Extract the [x, y] coordinate from the center of the cell holding the provided text.  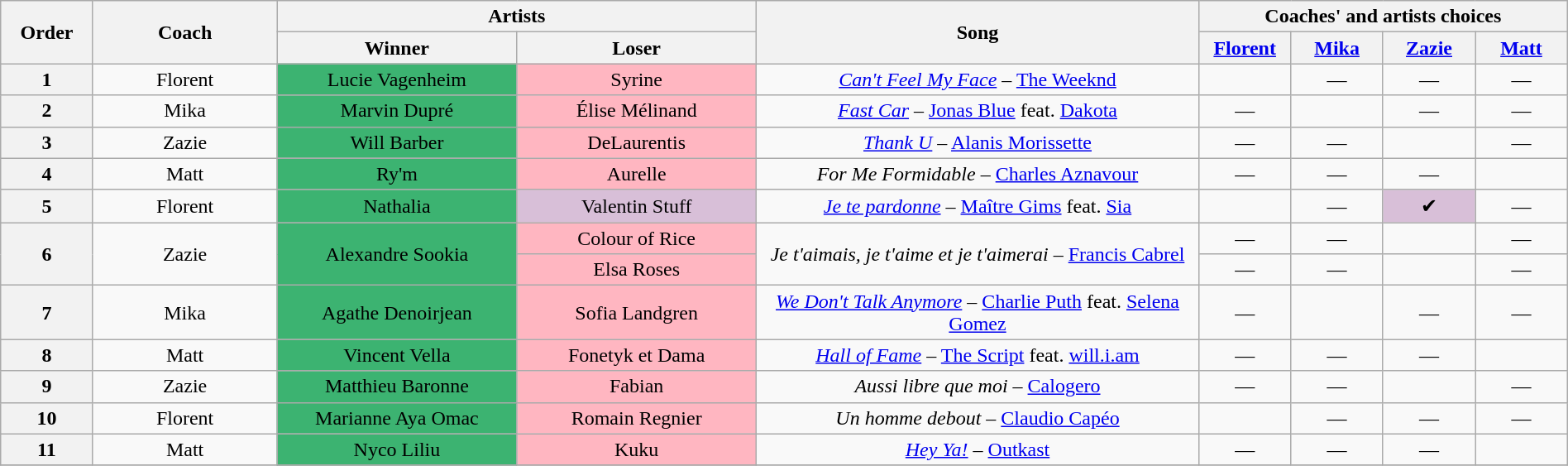
Agathe Denoirjean [397, 313]
Hall of Fame – The Script feat. will.i.am [978, 355]
Can't Feel My Face – The Weeknd [978, 79]
Fabian [637, 387]
Aurelle [637, 174]
Nyco Liliu [397, 449]
Artists [517, 17]
DeLaurentis [637, 142]
Marianne Aya Omac [397, 418]
10 [46, 418]
Romain Regnier [637, 418]
Song [978, 32]
1 [46, 79]
6 [46, 254]
Fonetyk et Dama [637, 355]
Will Barber [397, 142]
3 [46, 142]
Je te pardonne – Maître Gims feat. Sia [978, 206]
4 [46, 174]
Valentin Stuff [637, 206]
Coach [185, 32]
Nathalia [397, 206]
2 [46, 111]
Thank U – Alanis Morissette [978, 142]
Sofia Landgren [637, 313]
11 [46, 449]
Winner [397, 48]
Je t'aimais, je t'aime et je t'aimerai – Francis Cabrel [978, 254]
Alexandre Sookia [397, 254]
Ry'm [397, 174]
8 [46, 355]
Elsa Roses [637, 270]
Colour of Rice [637, 238]
Coaches' and artists choices [1383, 17]
9 [46, 387]
Lucie Vagenheim [397, 79]
5 [46, 206]
Aussi libre que moi – Calogero [978, 387]
Kuku [637, 449]
7 [46, 313]
Order [46, 32]
✔ [1429, 206]
Marvin Dupré [397, 111]
Loser [637, 48]
Un homme debout – Claudio Capéo [978, 418]
Syrine [637, 79]
Élise Mélinand [637, 111]
Fast Car – Jonas Blue feat. Dakota [978, 111]
For Me Formidable – Charles Aznavour [978, 174]
Vincent Vella [397, 355]
Matthieu Baronne [397, 387]
Hey Ya! – Outkast [978, 449]
We Don't Talk Anymore – Charlie Puth feat. Selena Gomez [978, 313]
